From the cell containing the given text, extract its center point as [X, Y] coordinate. 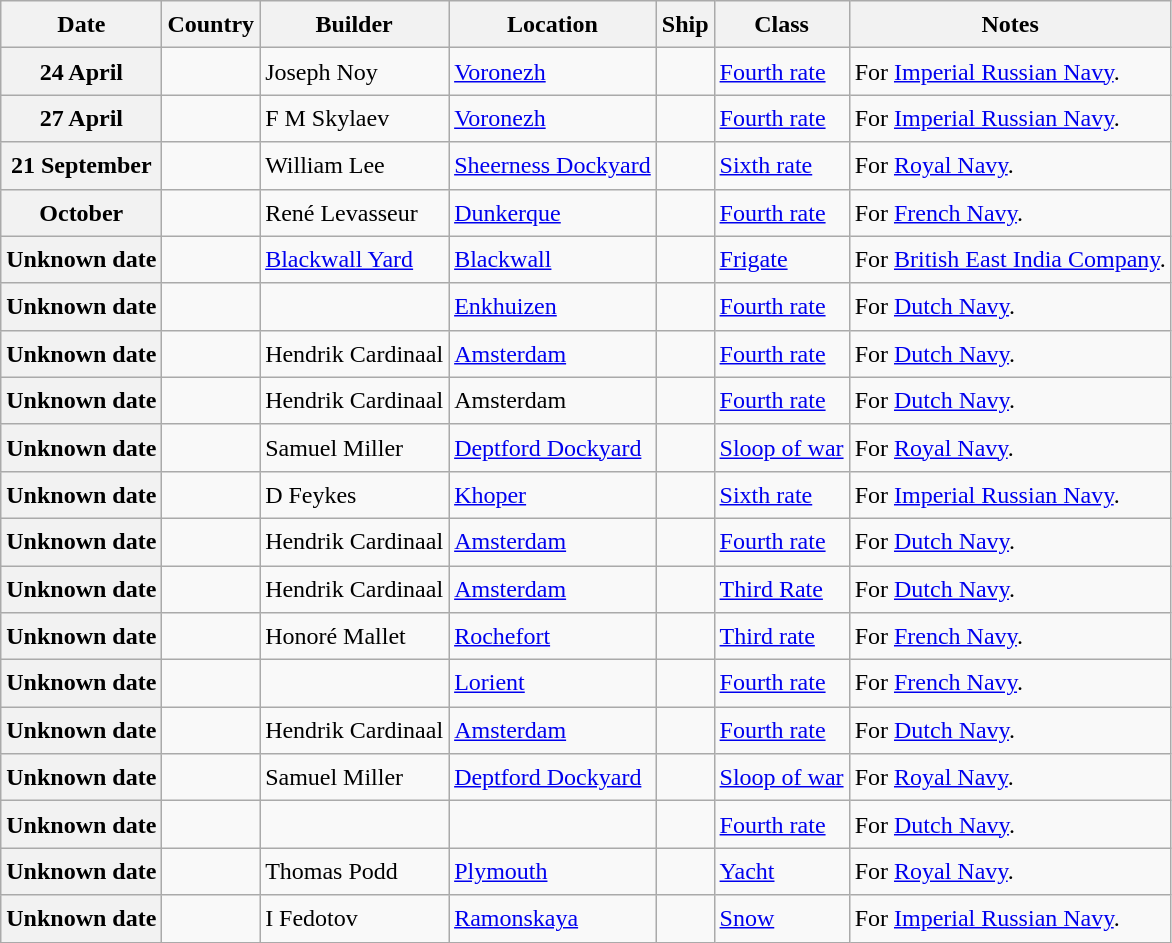
Lorient [553, 684]
27 April [82, 118]
D Feykes [354, 494]
For British East India Company. [1010, 260]
Country [211, 24]
Frigate [782, 260]
Joseph Noy [354, 72]
F M Skylaev [354, 118]
Third rate [782, 636]
Plymouth [553, 872]
Thomas Podd [354, 872]
Builder [354, 24]
Sheerness Dockyard [553, 166]
Honoré Mallet [354, 636]
Ramonskaya [553, 918]
Yacht [782, 872]
William Lee [354, 166]
Ship [685, 24]
Date [82, 24]
Location [553, 24]
Khoper [553, 494]
Rochefort [553, 636]
René Levasseur [354, 212]
Enkhuizen [553, 306]
Notes [1010, 24]
Blackwall [553, 260]
October [82, 212]
Third Rate [782, 590]
Blackwall Yard [354, 260]
Snow [782, 918]
24 April [82, 72]
I Fedotov [354, 918]
Class [782, 24]
21 September [82, 166]
Dunkerque [553, 212]
